Return the (X, Y) coordinate for the center point of the cell that contains the specified text.  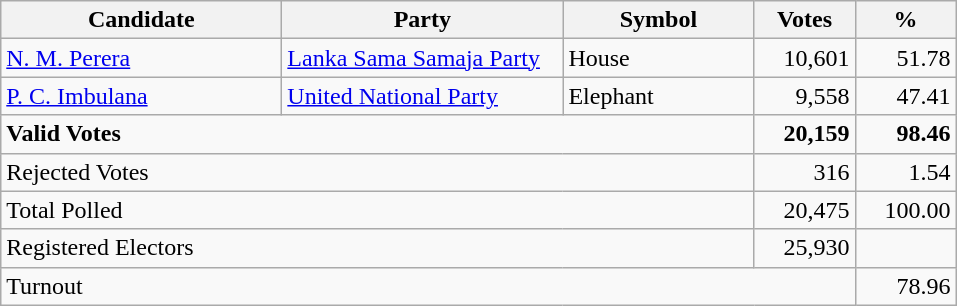
1.54 (906, 172)
78.96 (906, 286)
316 (804, 172)
20,475 (804, 210)
United National Party (422, 96)
Candidate (142, 20)
Valid Votes (378, 134)
Rejected Votes (378, 172)
Turnout (428, 286)
9,558 (804, 96)
% (906, 20)
25,930 (804, 248)
20,159 (804, 134)
Votes (804, 20)
House (658, 58)
Party (422, 20)
Lanka Sama Samaja Party (422, 58)
Registered Electors (378, 248)
Symbol (658, 20)
N. M. Perera (142, 58)
Total Polled (378, 210)
10,601 (804, 58)
P. C. Imbulana (142, 96)
98.46 (906, 134)
100.00 (906, 210)
Elephant (658, 96)
47.41 (906, 96)
51.78 (906, 58)
